Scan for the cell matching the given text and deliver its [X, Y] coordinate at center. 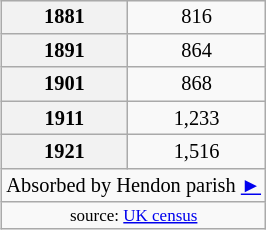
868 [196, 84]
816 [196, 17]
source: UK census [134, 215]
864 [196, 51]
Absorbed by Hendon parish ► [134, 185]
1901 [65, 84]
1921 [65, 152]
1891 [65, 51]
1,516 [196, 152]
1911 [65, 118]
1881 [65, 17]
1,233 [196, 118]
